For the text-containing cell, return its midpoint in [X, Y] coordinate format. 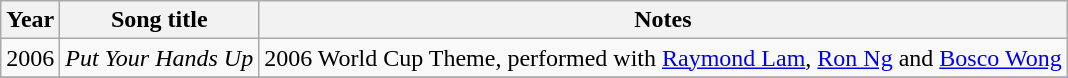
2006 World Cup Theme, performed with Raymond Lam, Ron Ng and Bosco Wong [663, 58]
2006 [30, 58]
Notes [663, 20]
Song title [160, 20]
Put Your Hands Up [160, 58]
Year [30, 20]
